From the cell containing the given text, extract its center point as (x, y) coordinate. 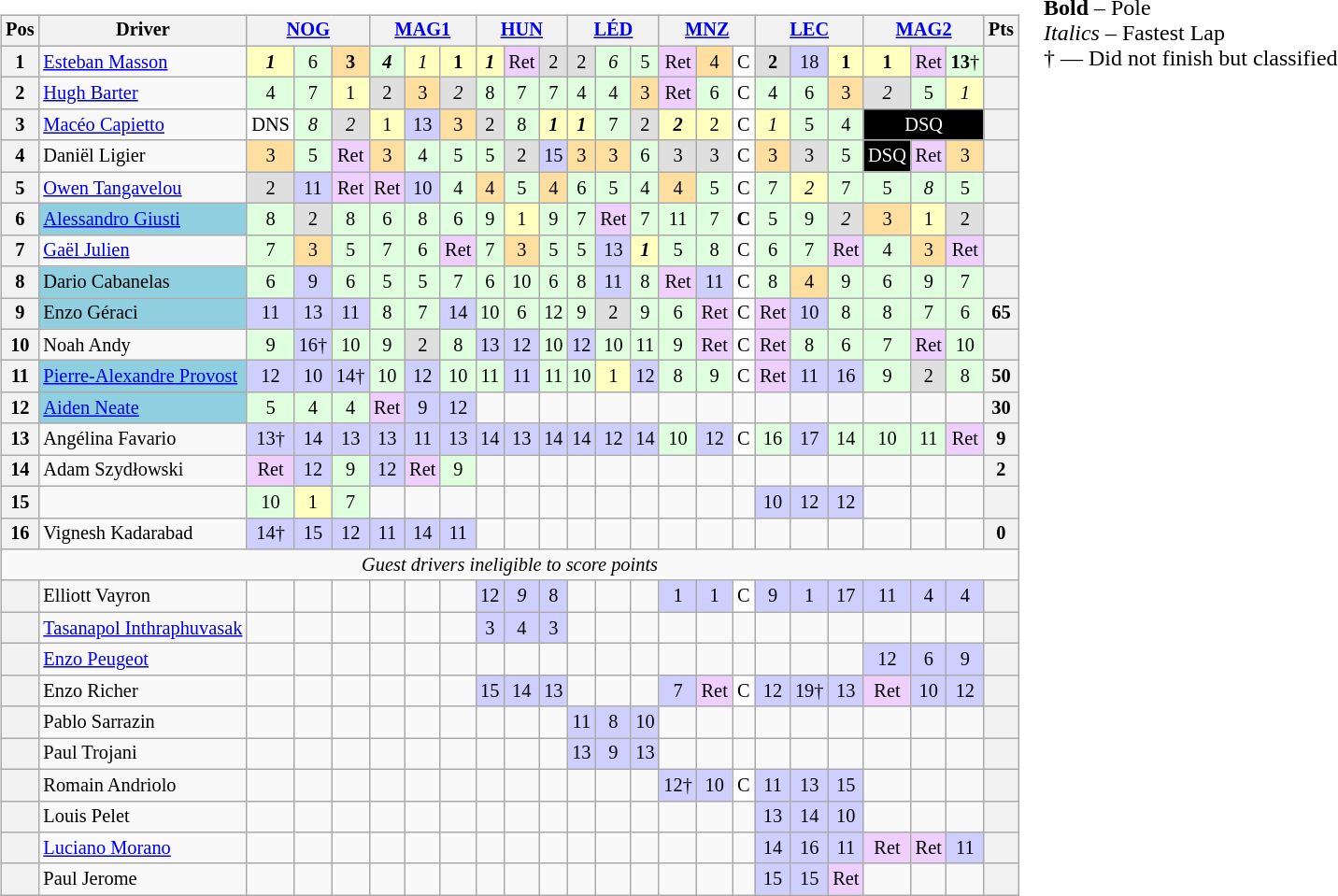
Esteban Masson (142, 62)
Romain Andriolo (142, 785)
Aiden Neate (142, 408)
NOG (308, 31)
Pos (20, 31)
LEC (809, 31)
Enzo Peugeot (142, 660)
Elliott Vayron (142, 596)
19† (809, 690)
18 (809, 62)
Paul Trojani (142, 754)
Alessandro Giusti (142, 220)
Hugh Barter (142, 93)
Pts (1002, 31)
Gaël Julien (142, 250)
0 (1002, 533)
Owen Tangavelou (142, 188)
Noah Andy (142, 345)
Daniël Ligier (142, 156)
12† (677, 785)
LÉD (613, 31)
Enzo Richer (142, 690)
30 (1002, 408)
Driver (142, 31)
Paul Jerome (142, 879)
Pablo Sarrazin (142, 722)
MAG2 (923, 31)
Pierre-Alexandre Provost (142, 377)
MAG1 (422, 31)
Louis Pelet (142, 817)
Vignesh Kadarabad (142, 533)
MNZ (706, 31)
Guest drivers ineligible to score points (510, 565)
Adam Szydłowski (142, 471)
HUN (521, 31)
16† (313, 345)
DNS (270, 125)
Tasanapol Inthraphuvasak (142, 628)
Angélina Favario (142, 439)
Macéo Capietto (142, 125)
65 (1002, 314)
50 (1002, 377)
Dario Cabanelas (142, 282)
Enzo Géraci (142, 314)
Luciano Morano (142, 848)
